Return [X, Y] of the center of cell containing provided text 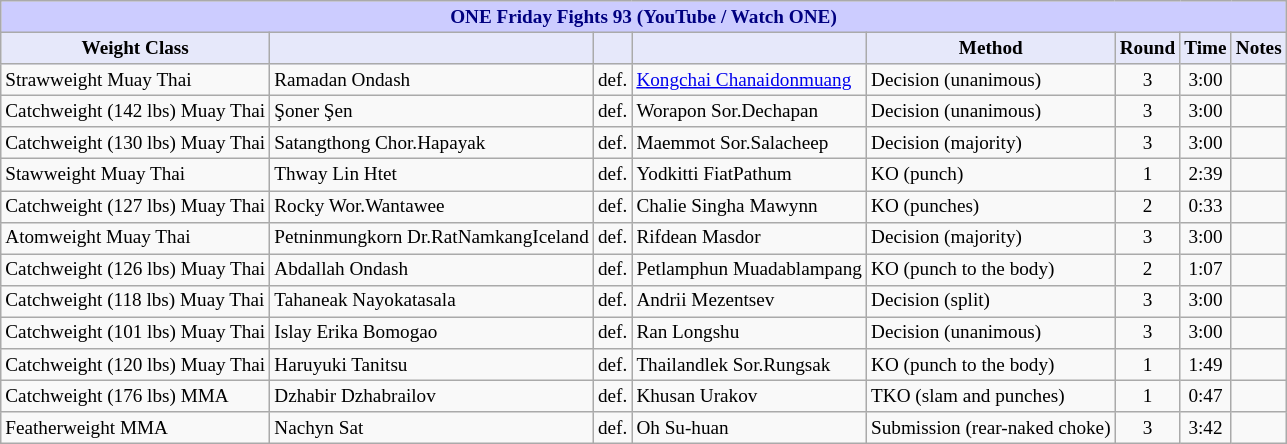
Abdallah Ondash [432, 270]
Oh Su-huan [750, 428]
Catchweight (127 lbs) Muay Thai [136, 206]
Tahaneak Nayokatasala [432, 301]
Catchweight (120 lbs) Muay Thai [136, 365]
ONE Friday Fights 93 (YouTube / Watch ONE) [644, 17]
Chalie Singha Mawynn [750, 206]
3:42 [1206, 428]
Catchweight (130 lbs) Muay Thai [136, 143]
Time [1206, 48]
Atomweight Muay Thai [136, 238]
Stawweight Muay Thai [136, 175]
Thailandlek Sor.Rungsak [750, 365]
Catchweight (176 lbs) MMA [136, 396]
Haruyuki Tanitsu [432, 365]
Catchweight (126 lbs) Muay Thai [136, 270]
Maemmot Sor.Salacheep [750, 143]
Notes [1258, 48]
Islay Erika Bomogao [432, 333]
Andrii Mezentsev [750, 301]
Khusan Urakov [750, 396]
0:33 [1206, 206]
Petninmungkorn Dr.RatNamkangIceland [432, 238]
Method [990, 48]
Strawweight Muay Thai [136, 80]
Thway Lin Htet [432, 175]
Round [1148, 48]
TKO (slam and punches) [990, 396]
Submission (rear-naked choke) [990, 428]
Catchweight (142 lbs) Muay Thai [136, 111]
2:39 [1206, 175]
Ramadan Ondash [432, 80]
1:07 [1206, 270]
Catchweight (101 lbs) Muay Thai [136, 333]
KO (punch) [990, 175]
Rocky Wor.Wantawee [432, 206]
Petlamphun Muadablampang [750, 270]
Worapon Sor.Dechapan [750, 111]
Rifdean Masdor [750, 238]
0:47 [1206, 396]
Decision (split) [990, 301]
Şoner Şen [432, 111]
Satangthong Chor.Hapayak [432, 143]
Featherweight MMA [136, 428]
Nachyn Sat [432, 428]
Weight Class [136, 48]
Kongchai Chanaidonmuang [750, 80]
1:49 [1206, 365]
Ran Longshu [750, 333]
Dzhabir Dzhabrailov [432, 396]
Yodkitti FiatPathum [750, 175]
KO (punches) [990, 206]
Catchweight (118 lbs) Muay Thai [136, 301]
